Scan for the cell matching the given text and deliver its [x, y] coordinate at center. 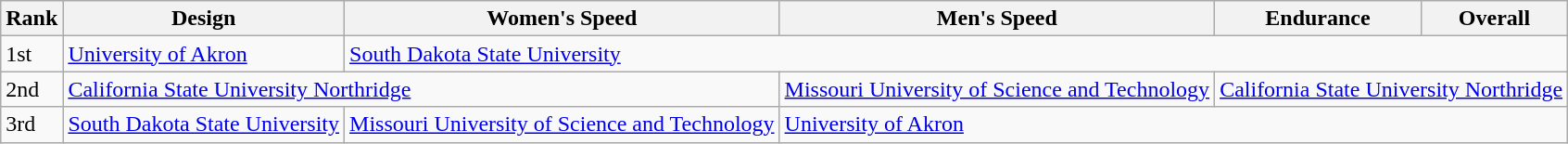
2nd [32, 89]
Endurance [1318, 19]
Men's Speed [997, 19]
Design [204, 19]
3rd [32, 124]
1st [32, 54]
Women's Speed [563, 19]
Overall [1494, 19]
Rank [32, 19]
